Return the [X, Y] coordinate for the center point of the cell that contains the specified text.  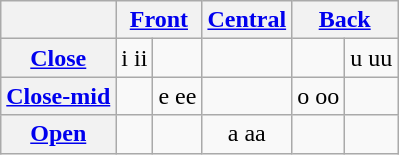
Front [159, 20]
e ee [178, 96]
i ii [134, 58]
o oo [318, 96]
Central [247, 20]
Open [58, 134]
Close [58, 58]
u uu [372, 58]
Close-mid [58, 96]
Back [345, 20]
a aa [247, 134]
